Search for the cell housing the specified text and yield its (X, Y) center coordinate. 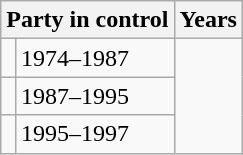
1974–1987 (94, 58)
1995–1997 (94, 134)
Years (208, 20)
1987–1995 (94, 96)
Party in control (88, 20)
